Output the [x, y] coordinate of the center of the cell containing the given text.  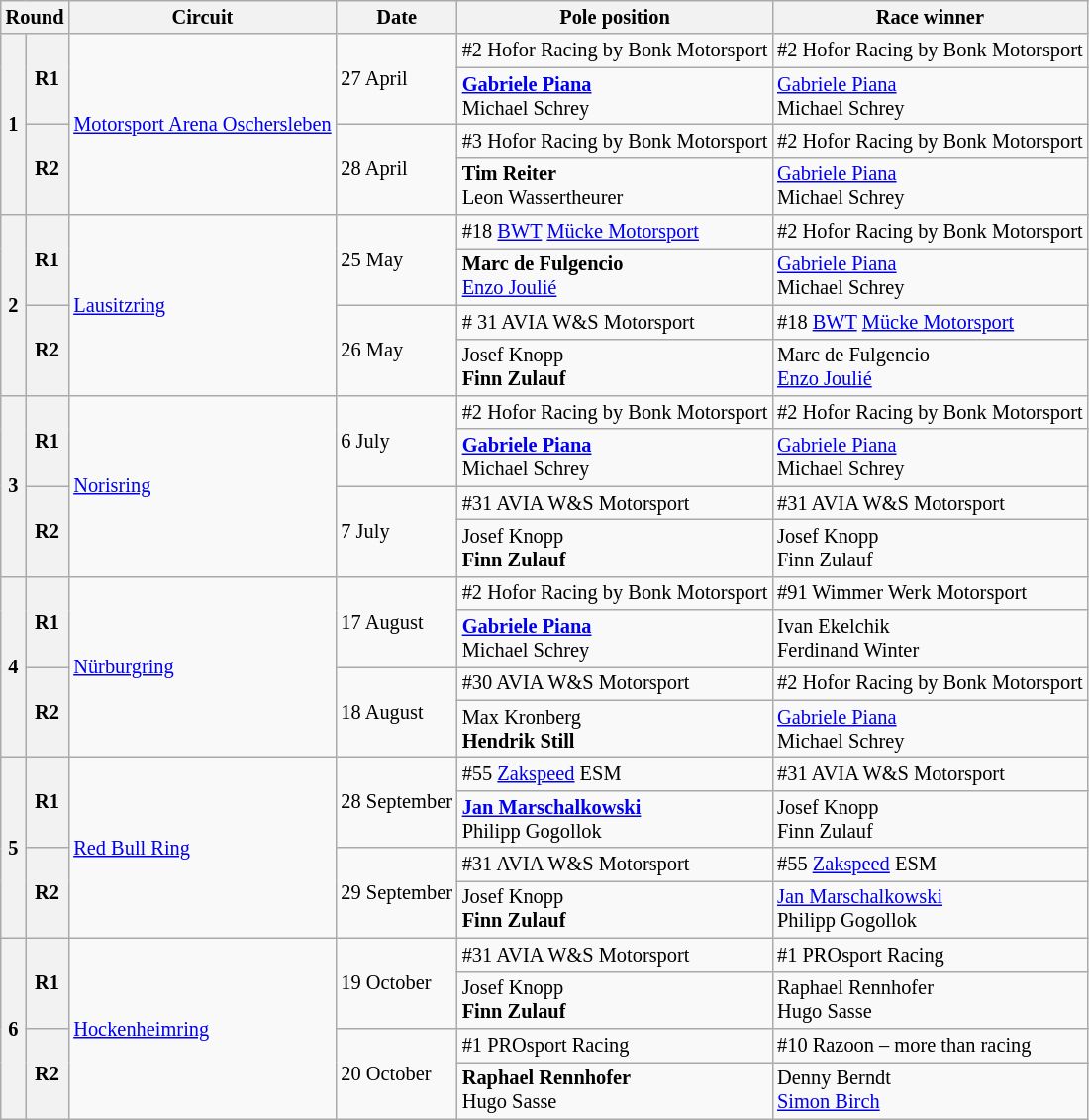
28 April [396, 168]
# 31 AVIA W&S Motorsport [615, 322]
Lausitzring [202, 305]
4 [14, 667]
#91 Wimmer Werk Motorsport [930, 593]
17 August [396, 622]
6 [14, 1028]
Nürburgring [202, 667]
26 May [396, 351]
Red Bull Ring [202, 848]
27 April [396, 79]
19 October [396, 982]
Round [36, 17]
5 [14, 848]
Motorsport Arena Oschersleben [202, 125]
20 October [396, 1073]
Date [396, 17]
Hockenheimring [202, 1028]
Norisring [202, 485]
Max Kronberg Hendrik Still [615, 729]
28 September [396, 802]
29 September [396, 893]
Ivan Ekelchik Ferdinand Winter [930, 639]
25 May [396, 259]
2 [14, 305]
18 August [396, 711]
Race winner [930, 17]
3 [14, 485]
Pole position [615, 17]
6 July [396, 440]
7 July [396, 531]
1 [14, 125]
Denny Berndt Simon Birch [930, 1090]
#3 Hofor Racing by Bonk Motorsport [615, 141]
Circuit [202, 17]
Tim Reiter Leon Wassertheurer [615, 186]
#10 Razoon – more than racing [930, 1045]
#30 AVIA W&S Motorsport [615, 683]
